Return the [X, Y] coordinate for the center point of the cell that contains the specified text.  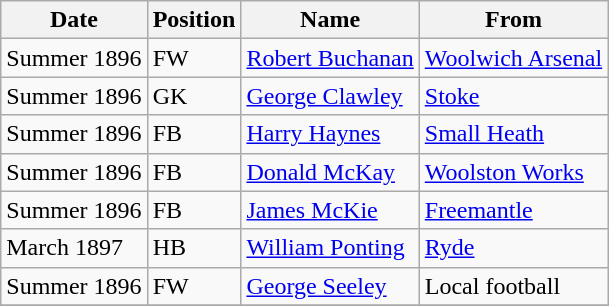
Woolwich Arsenal [513, 58]
George Seeley [330, 286]
Harry Haynes [330, 134]
Date [74, 20]
March 1897 [74, 248]
HB [194, 248]
From [513, 20]
Small Heath [513, 134]
Woolston Works [513, 172]
George Clawley [330, 96]
Local football [513, 286]
Name [330, 20]
Stoke [513, 96]
Position [194, 20]
Robert Buchanan [330, 58]
GK [194, 96]
Freemantle [513, 210]
James McKie [330, 210]
Ryde [513, 248]
Donald McKay [330, 172]
William Ponting [330, 248]
